Scan for the cell matching the given text and deliver its (x, y) coordinate at center. 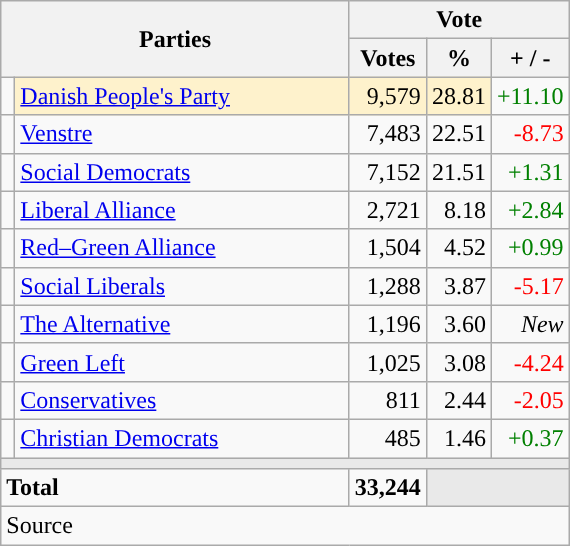
Red–Green Alliance (182, 248)
1,025 (388, 362)
+2.84 (530, 210)
Vote (459, 20)
7,483 (388, 134)
Source (285, 526)
+1.31 (530, 172)
21.51 (458, 172)
Christian Democrats (182, 438)
+0.37 (530, 438)
New (530, 324)
1.46 (458, 438)
-5.17 (530, 286)
485 (388, 438)
Social Liberals (182, 286)
% (458, 58)
3.60 (458, 324)
2.44 (458, 400)
Social Democrats (182, 172)
3.08 (458, 362)
+0.99 (530, 248)
9,579 (388, 96)
Total (176, 488)
1,196 (388, 324)
The Alternative (182, 324)
3.87 (458, 286)
4.52 (458, 248)
33,244 (388, 488)
8.18 (458, 210)
Green Left (182, 362)
Liberal Alliance (182, 210)
811 (388, 400)
-2.05 (530, 400)
Parties (176, 39)
7,152 (388, 172)
1,504 (388, 248)
-8.73 (530, 134)
Danish People's Party (182, 96)
1,288 (388, 286)
Venstre (182, 134)
Votes (388, 58)
+11.10 (530, 96)
Conservatives (182, 400)
2,721 (388, 210)
+ / - (530, 58)
-4.24 (530, 362)
28.81 (458, 96)
22.51 (458, 134)
